Capture the cell that displays the provided text and extract its (X, Y) central coordinate. 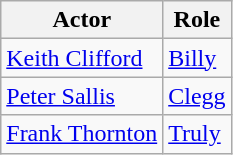
Truly (197, 134)
Role (197, 20)
Clegg (197, 96)
Actor (82, 20)
Frank Thornton (82, 134)
Peter Sallis (82, 96)
Keith Clifford (82, 58)
Billy (197, 58)
